Identify which cell holds the provided text, then report its [X, Y] central coordinate. 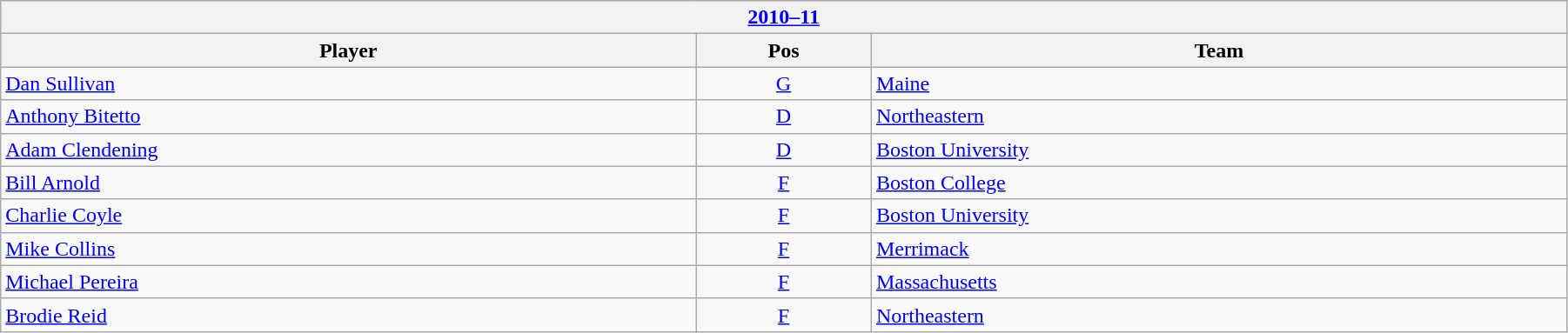
Bill Arnold [348, 183]
Anthony Bitetto [348, 117]
Mike Collins [348, 249]
Boston College [1218, 183]
Dan Sullivan [348, 83]
Player [348, 50]
Michael Pereira [348, 282]
Adam Clendening [348, 150]
Charlie Coyle [348, 216]
Team [1218, 50]
G [784, 83]
Merrimack [1218, 249]
Pos [784, 50]
Maine [1218, 83]
Brodie Reid [348, 315]
2010–11 [784, 17]
Massachusetts [1218, 282]
